Find where the given text appears and provide that cell's center as (X, Y) coordinate. 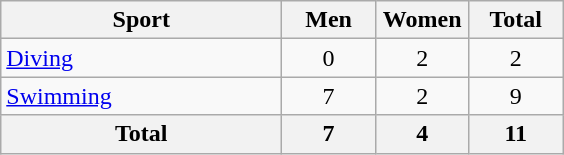
0 (329, 58)
Diving (142, 58)
9 (516, 96)
Men (329, 20)
Swimming (142, 96)
4 (422, 134)
Women (422, 20)
Sport (142, 20)
11 (516, 134)
